Pinpoint the cell where the given text exists, returning its (X, Y) midpoint coordinate. 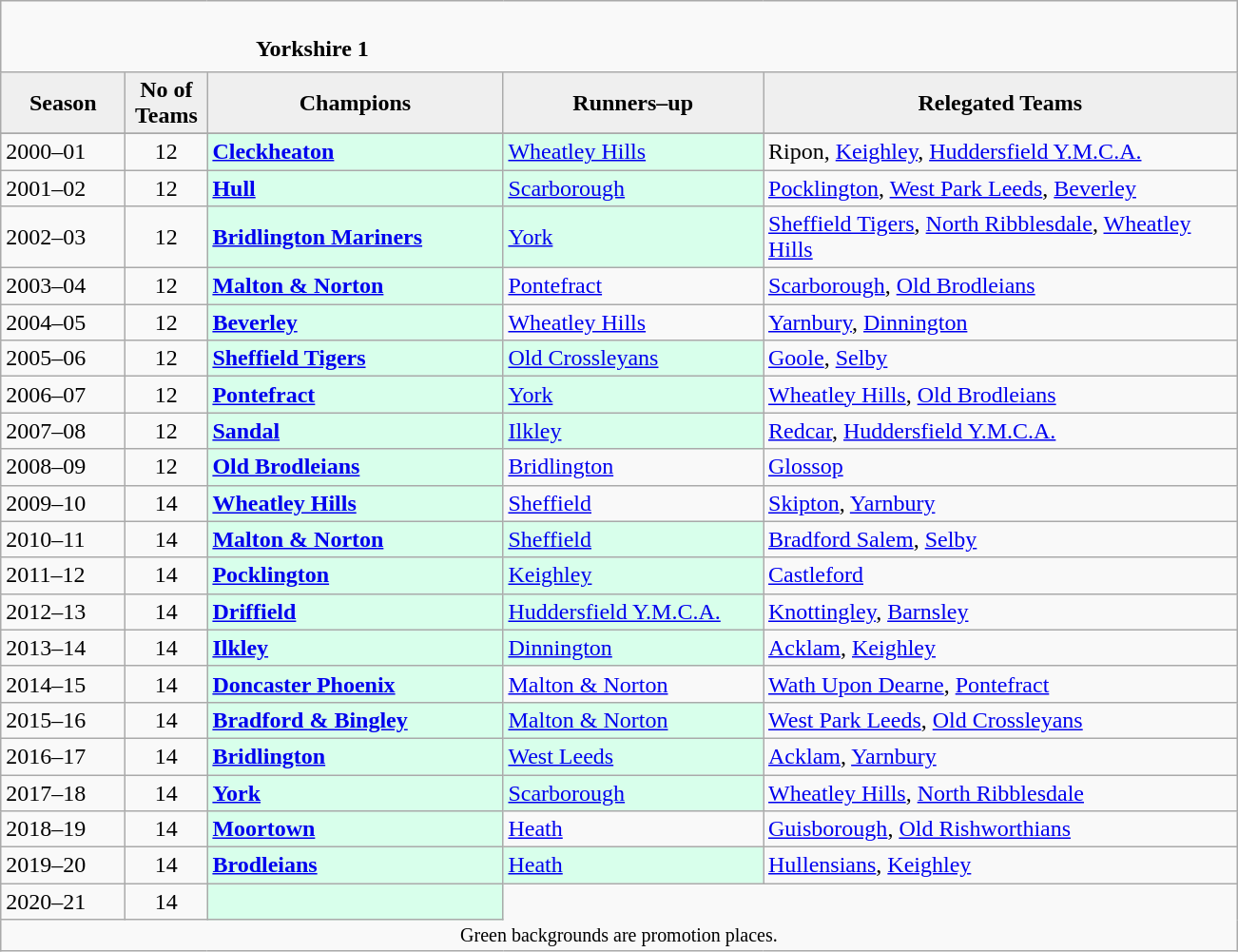
Old Brodleians (356, 467)
2011–12 (63, 575)
2009–10 (63, 503)
2010–11 (63, 539)
Brodleians (356, 865)
Acklam, Yarnbury (1000, 756)
2008–09 (63, 467)
2001–02 (63, 187)
2015–16 (63, 720)
Old Crossleyans (633, 359)
West Leeds (633, 756)
2007–08 (63, 431)
Sheffield Tigers (356, 359)
Yarnbury, Dinnington (1000, 322)
2002–03 (63, 238)
Scarborough, Old Brodleians (1000, 286)
Wath Upon Dearne, Pontefract (1000, 684)
Castleford (1000, 575)
Sheffield Tigers, North Ribblesdale, Wheatley Hills (1000, 238)
2018–19 (63, 829)
Pocklington, West Park Leeds, Beverley (1000, 187)
Bradford & Bingley (356, 720)
Knottingley, Barnsley (1000, 612)
Relegated Teams (1000, 103)
Moortown (356, 829)
Runners–up (633, 103)
2012–13 (63, 612)
2000–01 (63, 151)
Bradford Salem, Selby (1000, 539)
Glossop (1000, 467)
2016–17 (63, 756)
Ripon, Keighley, Huddersfield Y.M.C.A. (1000, 151)
2005–06 (63, 359)
2006–07 (63, 395)
Season (63, 103)
Keighley (633, 575)
No of Teams (166, 103)
Guisborough, Old Rishworthians (1000, 829)
Hullensians, Keighley (1000, 865)
Wheatley Hills, North Ribblesdale (1000, 792)
West Park Leeds, Old Crossleyans (1000, 720)
Wheatley Hills, Old Brodleians (1000, 395)
Green backgrounds are promotion places. (619, 936)
Sandal (356, 431)
Champions (356, 103)
Hull (356, 187)
2003–04 (63, 286)
Pocklington (356, 575)
2004–05 (63, 322)
Dinnington (633, 648)
Redcar, Huddersfield Y.M.C.A. (1000, 431)
Goole, Selby (1000, 359)
2013–14 (63, 648)
Skipton, Yarnbury (1000, 503)
Cleckheaton (356, 151)
Huddersfield Y.M.C.A. (633, 612)
2014–15 (63, 684)
2017–18 (63, 792)
Beverley (356, 322)
2020–21 (63, 902)
Driffield (356, 612)
Acklam, Keighley (1000, 648)
2019–20 (63, 865)
Doncaster Phoenix (356, 684)
Bridlington Mariners (356, 238)
